Determine the (X, Y) coordinate at the center of the cell enclosing the given text.  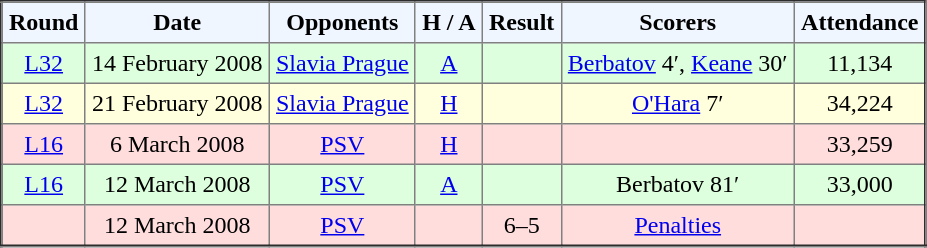
Berbatov 81′ (678, 184)
11,134 (860, 63)
33,259 (860, 144)
21 February 2008 (177, 103)
Round (44, 22)
6–5 (522, 226)
H / A (448, 22)
Berbatov 4′, Keane 30′ (678, 63)
O'Hara 7′ (678, 103)
Scorers (678, 22)
Date (177, 22)
6 March 2008 (177, 144)
Attendance (860, 22)
34,224 (860, 103)
Opponents (342, 22)
Penalties (678, 226)
14 February 2008 (177, 63)
Result (522, 22)
33,000 (860, 184)
